Output the (X, Y) coordinate of the center of the cell containing the given text.  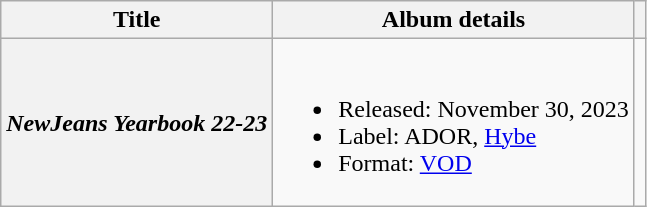
Title (137, 20)
Album details (454, 20)
NewJeans Yearbook 22-23 (137, 122)
Released: November 30, 2023Label: ADOR, HybeFormat: VOD (454, 122)
